Locate the cell with the specified text and output its (X, Y) center coordinate. 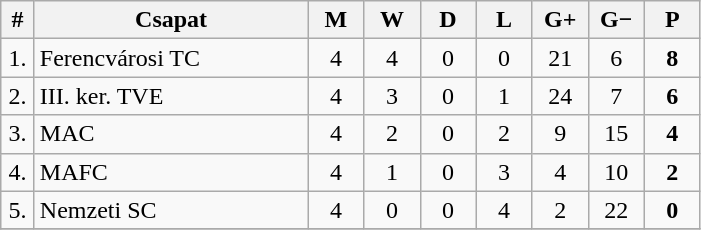
Ferencvárosi TC (171, 58)
MAC (171, 134)
3. (18, 134)
22 (616, 210)
D (448, 20)
24 (560, 96)
4. (18, 172)
M (336, 20)
# (18, 20)
Nemzeti SC (171, 210)
7 (616, 96)
21 (560, 58)
1. (18, 58)
W (392, 20)
L (504, 20)
10 (616, 172)
III. ker. TVE (171, 96)
MAFC (171, 172)
2. (18, 96)
P (672, 20)
G− (616, 20)
5. (18, 210)
15 (616, 134)
G+ (560, 20)
Csapat (171, 20)
8 (672, 58)
9 (560, 134)
